From the cell containing the given text, extract its center point as [x, y] coordinate. 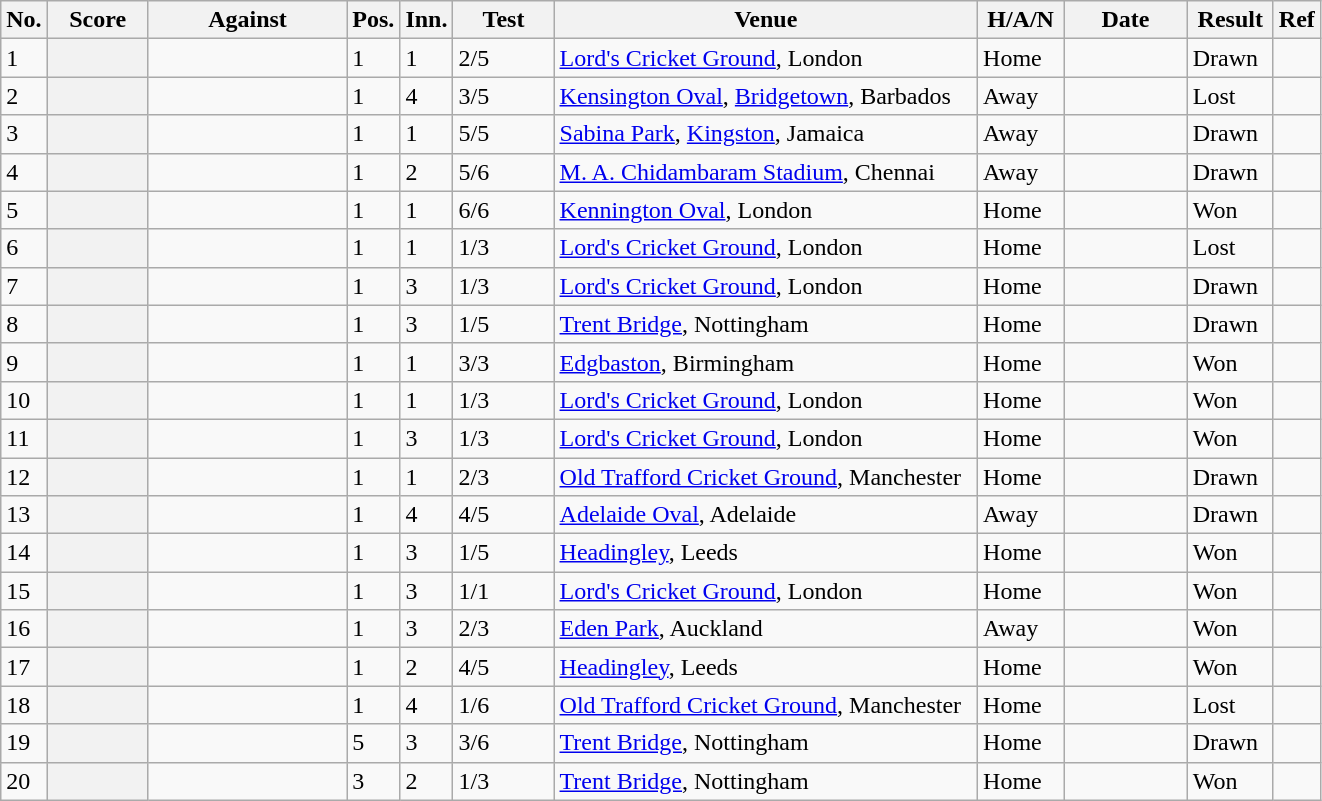
Date [1126, 20]
Kensington Oval, Bridgetown, Barbados [766, 96]
11 [24, 438]
3/3 [504, 362]
18 [24, 705]
Pos. [374, 20]
14 [24, 553]
Edgbaston, Birmingham [766, 362]
Sabina Park, Kingston, Jamaica [766, 134]
7 [24, 286]
Eden Park, Auckland [766, 629]
1/6 [504, 705]
Venue [766, 20]
16 [24, 629]
1/1 [504, 591]
6 [24, 248]
13 [24, 515]
No. [24, 20]
Adelaide Oval, Adelaide [766, 515]
M. A. Chidambaram Stadium, Chennai [766, 172]
Kennington Oval, London [766, 210]
6/6 [504, 210]
20 [24, 781]
17 [24, 667]
Against [248, 20]
15 [24, 591]
9 [24, 362]
5/5 [504, 134]
8 [24, 324]
5/6 [504, 172]
Score [98, 20]
H/A/N [1021, 20]
12 [24, 477]
2/5 [504, 58]
3/6 [504, 743]
19 [24, 743]
Inn. [426, 20]
Ref [1296, 20]
Result [1230, 20]
3/5 [504, 96]
Test [504, 20]
10 [24, 400]
